For the text-containing cell, return its midpoint in [X, Y] coordinate format. 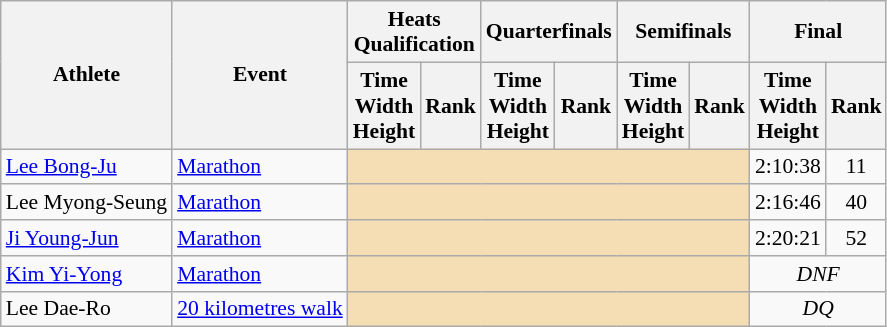
Lee Dae-Ro [86, 309]
Lee Myong-Seung [86, 203]
52 [856, 238]
2:16:46 [788, 203]
HeatsQualification [414, 32]
40 [856, 203]
DQ [818, 309]
20 kilometres walk [260, 309]
DNF [818, 274]
Quarterfinals [549, 32]
Ji Young-Jun [86, 238]
Final [818, 32]
Event [260, 75]
2:20:21 [788, 238]
Lee Bong-Ju [86, 167]
2:10:38 [788, 167]
11 [856, 167]
Athlete [86, 75]
Kim Yi-Yong [86, 274]
Semifinals [684, 32]
